Pinpoint the cell where the given text exists, returning its [x, y] midpoint coordinate. 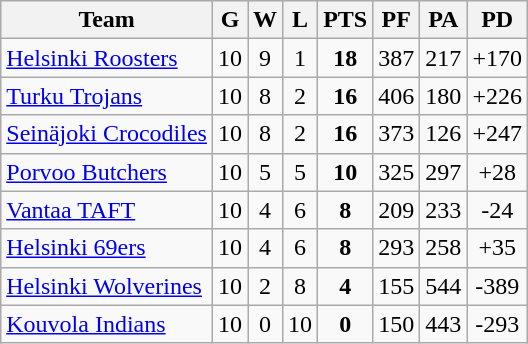
18 [346, 58]
Kouvola Indians [107, 324]
PD [498, 20]
150 [396, 324]
1 [300, 58]
+170 [498, 58]
Turku Trojans [107, 96]
-293 [498, 324]
+35 [498, 248]
544 [444, 286]
Team [107, 20]
G [230, 20]
-24 [498, 210]
W [266, 20]
180 [444, 96]
Helsinki 69ers [107, 248]
325 [396, 172]
+247 [498, 134]
+226 [498, 96]
-389 [498, 286]
373 [396, 134]
PF [396, 20]
9 [266, 58]
Vantaa TAFT [107, 210]
443 [444, 324]
Helsinki Roosters [107, 58]
Helsinki Wolverines [107, 286]
258 [444, 248]
155 [396, 286]
387 [396, 58]
126 [444, 134]
L [300, 20]
+28 [498, 172]
Seinäjoki Crocodiles [107, 134]
406 [396, 96]
233 [444, 210]
293 [396, 248]
217 [444, 58]
Porvoo Butchers [107, 172]
297 [444, 172]
209 [396, 210]
PA [444, 20]
PTS [346, 20]
